For the text-containing cell, return its midpoint in (x, y) coordinate format. 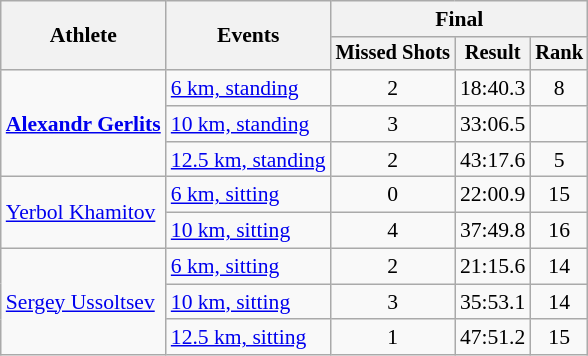
Yerbol Khamitov (84, 212)
Missed Shots (393, 54)
47:51.2 (492, 338)
12.5 km, sitting (248, 338)
6 km, standing (248, 88)
8 (559, 88)
21:15.6 (492, 267)
43:17.6 (492, 160)
4 (393, 231)
0 (393, 195)
Athlete (84, 36)
1 (393, 338)
Rank (559, 54)
Sergey Ussoltsev (84, 302)
10 km, standing (248, 124)
5 (559, 160)
16 (559, 231)
33:06.5 (492, 124)
18:40.3 (492, 88)
37:49.8 (492, 231)
22:00.9 (492, 195)
Alexandr Gerlits (84, 124)
Result (492, 54)
35:53.1 (492, 302)
Events (248, 36)
Final (460, 19)
12.5 km, standing (248, 160)
